Return the (X, Y) coordinate for the center point of the cell that contains the specified text.  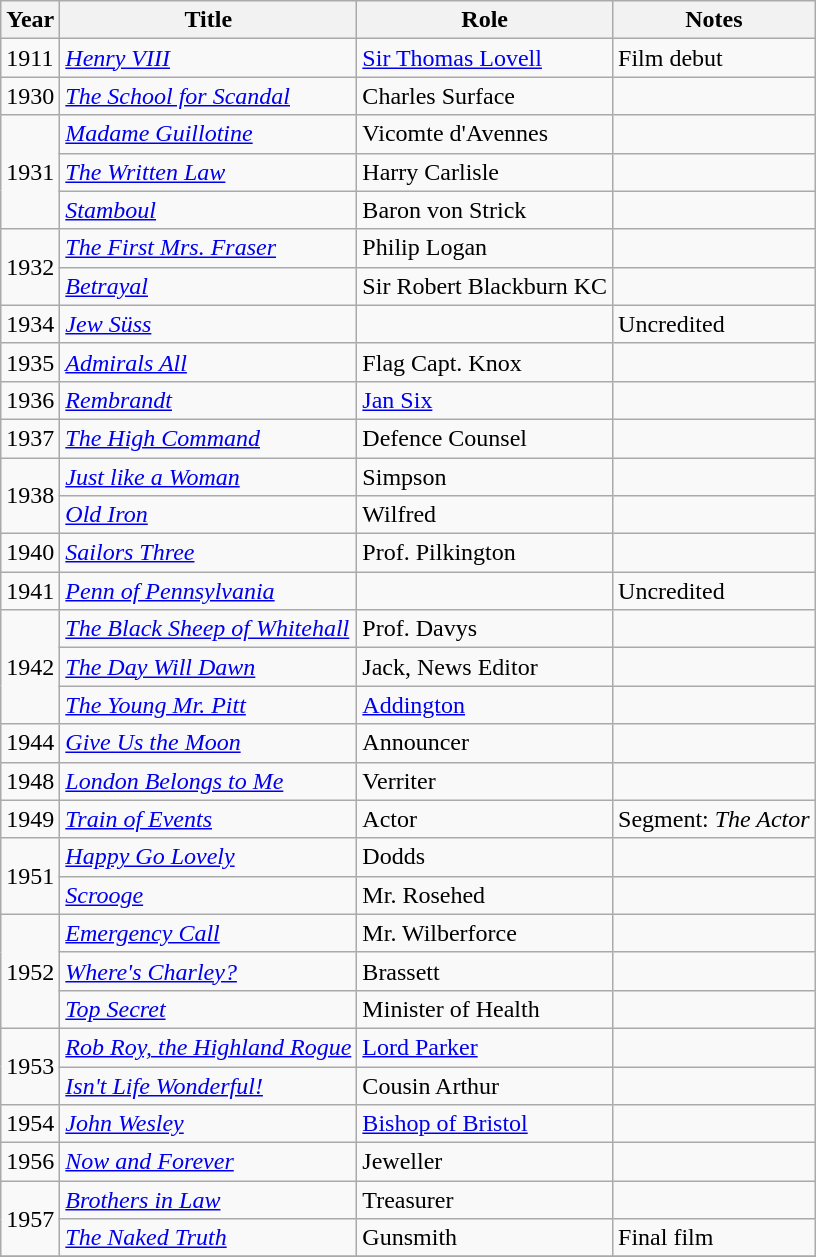
Baron von Strick (485, 210)
1931 (30, 172)
The Black Sheep of Whitehall (208, 629)
1944 (30, 743)
Emergency Call (208, 933)
Year (30, 20)
Isn't Life Wonderful! (208, 1085)
London Belongs to Me (208, 781)
Top Secret (208, 1009)
Sir Thomas Lovell (485, 58)
1953 (30, 1066)
Just like a Woman (208, 477)
1942 (30, 667)
1938 (30, 496)
Harry Carlisle (485, 172)
Brassett (485, 971)
The First Mrs. Fraser (208, 248)
Wilfred (485, 515)
Jack, News Editor (485, 667)
Philip Logan (485, 248)
Train of Events (208, 819)
Gunsmith (485, 1238)
Actor (485, 819)
Mr. Wilberforce (485, 933)
Flag Capt. Knox (485, 362)
1911 (30, 58)
Rembrandt (208, 400)
Film debut (714, 58)
Minister of Health (485, 1009)
Admirals All (208, 362)
Where's Charley? (208, 971)
The School for Scandal (208, 96)
Stamboul (208, 210)
Jan Six (485, 400)
Jew Süss (208, 324)
John Wesley (208, 1124)
Scrooge (208, 895)
Happy Go Lovely (208, 857)
1941 (30, 591)
Penn of Pennsylvania (208, 591)
Rob Roy, the Highland Rogue (208, 1047)
1957 (30, 1219)
1954 (30, 1124)
1936 (30, 400)
Dodds (485, 857)
1948 (30, 781)
Give Us the Moon (208, 743)
Lord Parker (485, 1047)
1956 (30, 1162)
1952 (30, 971)
1951 (30, 876)
1935 (30, 362)
Cousin Arthur (485, 1085)
Vicomte d'Avennes (485, 134)
Title (208, 20)
Defence Counsel (485, 438)
Sailors Three (208, 553)
1949 (30, 819)
1934 (30, 324)
Mr. Rosehed (485, 895)
Prof. Pilkington (485, 553)
Henry VIII (208, 58)
Brothers in Law (208, 1200)
Prof. Davys (485, 629)
Final film (714, 1238)
Old Iron (208, 515)
The Young Mr. Pitt (208, 705)
Simpson (485, 477)
Segment: The Actor (714, 819)
Charles Surface (485, 96)
1932 (30, 267)
Sir Robert Blackburn KC (485, 286)
The Naked Truth (208, 1238)
Announcer (485, 743)
Addington (485, 705)
Role (485, 20)
Betrayal (208, 286)
1940 (30, 553)
The Written Law (208, 172)
The Day Will Dawn (208, 667)
Notes (714, 20)
Treasurer (485, 1200)
1937 (30, 438)
The High Command (208, 438)
Verriter (485, 781)
Madame Guillotine (208, 134)
Now and Forever (208, 1162)
1930 (30, 96)
Jeweller (485, 1162)
Bishop of Bristol (485, 1124)
